Provide the [X, Y] coordinate of the cell's center where the given text is located.  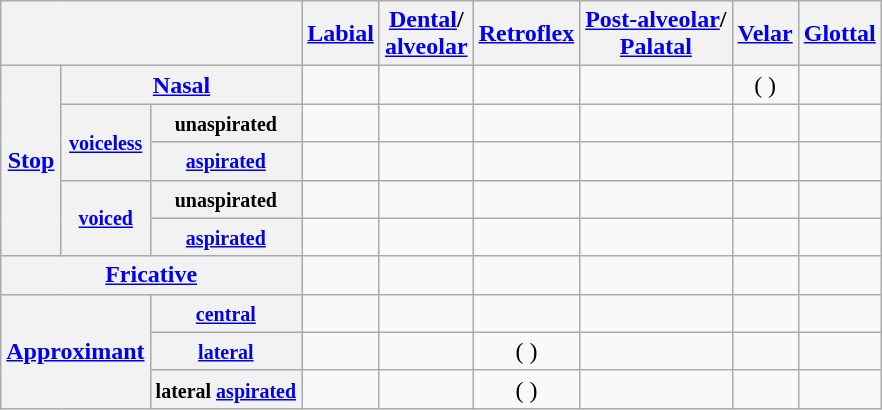
central [226, 313]
Labial [341, 34]
Retroflex [526, 34]
Fricative [152, 275]
lateral [226, 351]
Post-alveolar/Palatal [656, 34]
Stop [32, 161]
Approximant [76, 351]
voiceless [106, 142]
voiced [106, 218]
Nasal [181, 85]
lateral aspirated [226, 389]
Glottal [840, 34]
Velar [765, 34]
Dental/alveolar [426, 34]
